Identify which cell holds the provided text, then report its (x, y) central coordinate. 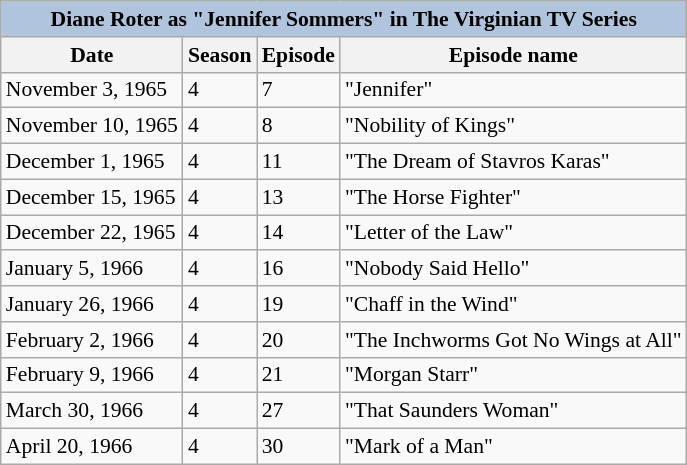
December 1, 1965 (92, 162)
20 (298, 340)
7 (298, 90)
Date (92, 55)
February 9, 1966 (92, 375)
January 5, 1966 (92, 269)
December 22, 1965 (92, 233)
"Jennifer" (514, 90)
"Morgan Starr" (514, 375)
"The Inchworms Got No Wings at All" (514, 340)
27 (298, 411)
February 2, 1966 (92, 340)
"Nobility of Kings" (514, 126)
March 30, 1966 (92, 411)
11 (298, 162)
"That Saunders Woman" (514, 411)
November 10, 1965 (92, 126)
30 (298, 447)
Episode (298, 55)
13 (298, 197)
November 3, 1965 (92, 90)
"The Horse Fighter" (514, 197)
"Nobody Said Hello" (514, 269)
"Mark of a Man" (514, 447)
16 (298, 269)
"The Dream of Stavros Karas" (514, 162)
19 (298, 304)
"Letter of the Law" (514, 233)
Season (220, 55)
21 (298, 375)
8 (298, 126)
"Chaff in the Wind" (514, 304)
Episode name (514, 55)
14 (298, 233)
Diane Roter as "Jennifer Sommers" in The Virginian TV Series (344, 19)
April 20, 1966 (92, 447)
December 15, 1965 (92, 197)
January 26, 1966 (92, 304)
